Output the [X, Y] coordinate of the center of the cell containing the given text.  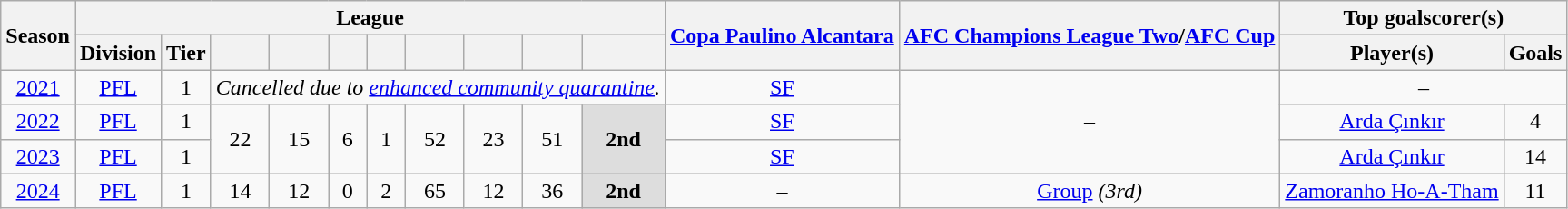
Group (3rd) [1090, 191]
36 [552, 191]
Top goalscorer(s) [1424, 18]
51 [552, 139]
Zamoranho Ho-A-Tham [1392, 191]
6 [349, 139]
Copa Paulino Alcantara [782, 35]
0 [349, 191]
2022 [38, 122]
League [370, 18]
2021 [38, 87]
Cancelled due to enhanced community quarantine. [438, 87]
4 [1535, 122]
2 [387, 191]
23 [494, 139]
2024 [38, 191]
2023 [38, 156]
Tier [187, 53]
Division [118, 53]
Goals [1535, 53]
65 [436, 191]
22 [240, 139]
Player(s) [1392, 53]
52 [436, 139]
11 [1535, 191]
Season [38, 35]
15 [300, 139]
AFC Champions League Two/AFC Cup [1090, 35]
